Identify which cell holds the provided text, then report its [X, Y] central coordinate. 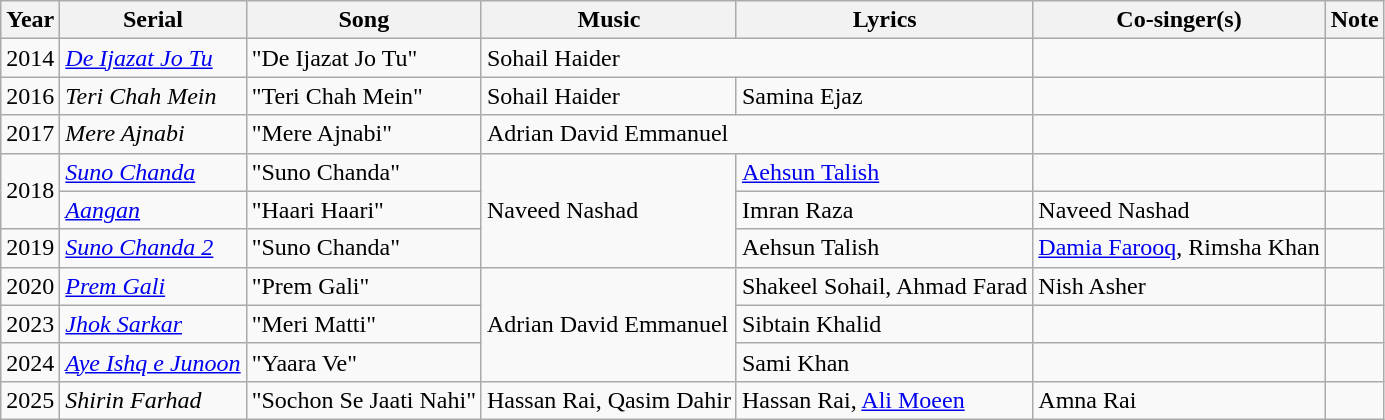
"Haari Haari" [364, 210]
2025 [30, 400]
2017 [30, 134]
Samina Ejaz [884, 96]
Prem Gali [153, 286]
Note [1354, 20]
Damia Farooq, Rimsha Khan [1179, 248]
2014 [30, 58]
Shakeel Sohail, Ahmad Farad [884, 286]
Amna Rai [1179, 400]
2024 [30, 362]
2019 [30, 248]
Shirin Farhad [153, 400]
Co-singer(s) [1179, 20]
Hassan Rai, Ali Moeen [884, 400]
"Meri Matti" [364, 324]
"Sochon Se Jaati Nahi" [364, 400]
Aangan [153, 210]
Aye Ishq e Junoon [153, 362]
Serial [153, 20]
2016 [30, 96]
"Yaara Ve" [364, 362]
Music [608, 20]
"Teri Chah Mein" [364, 96]
Suno Chanda 2 [153, 248]
Nish Asher [1179, 286]
Jhok Sarkar [153, 324]
De Ijazat Jo Tu [153, 58]
Teri Chah Mein [153, 96]
Hassan Rai, Qasim Dahir [608, 400]
Sibtain Khalid [884, 324]
"De Ijazat Jo Tu" [364, 58]
Mere Ajnabi [153, 134]
"Mere Ajnabi" [364, 134]
Year [30, 20]
"Prem Gali" [364, 286]
Song [364, 20]
Lyrics [884, 20]
2018 [30, 191]
Imran Raza [884, 210]
2020 [30, 286]
Sami Khan [884, 362]
Suno Chanda [153, 172]
2023 [30, 324]
